Return [x, y] of the center of cell containing provided text 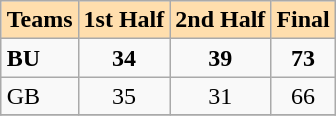
Teams [40, 20]
31 [220, 96]
66 [303, 96]
34 [124, 58]
35 [124, 96]
BU [40, 58]
1st Half [124, 20]
GB [40, 96]
73 [303, 58]
Final [303, 20]
39 [220, 58]
2nd Half [220, 20]
